Detect which cell encompasses the target text, then output its [x, y] center coordinate. 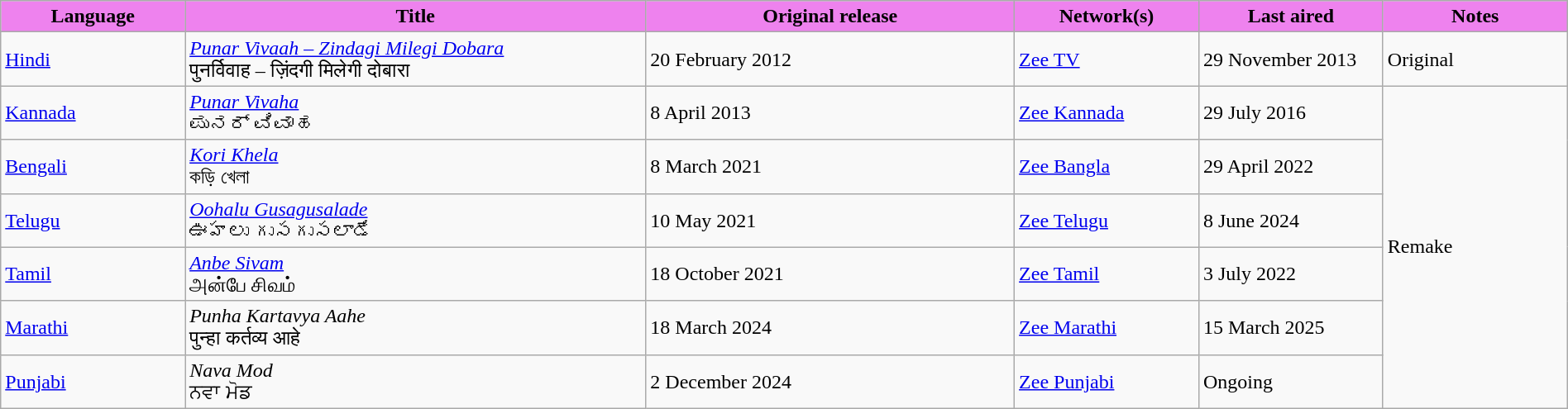
20 February 2012 [830, 59]
Punha Kartavya Aahe पुन्हा कर्तव्य आहे [415, 327]
29 November 2013 [1290, 59]
29 July 2016 [1290, 112]
3 July 2022 [1290, 274]
10 May 2021 [830, 220]
Oohalu Gusagusalade ఊహలు గుసగుసలాడే [415, 220]
Punjabi [93, 382]
Zee Marathi [1107, 327]
Tamil [93, 274]
Zee Bangla [1107, 167]
Bengali [93, 167]
Nava Mod ਨਵਾ ਮੋਡ [415, 382]
Kannada [93, 112]
2 December 2024 [830, 382]
Zee Tamil [1107, 274]
Original release [830, 17]
Last aired [1290, 17]
Remake [1475, 247]
Language [93, 17]
Hindi [93, 59]
8 April 2013 [830, 112]
Anbe Sivam அன்பே சிவம் [415, 274]
18 October 2021 [830, 274]
Zee Telugu [1107, 220]
Marathi [93, 327]
Zee Kannada [1107, 112]
Telugu [93, 220]
18 March 2024 [830, 327]
29 April 2022 [1290, 167]
Zee TV [1107, 59]
Ongoing [1290, 382]
Notes [1475, 17]
Punar Vivaah – Zindagi Milegi Dobara पुनर्विवाह – ज़िंदगी मिलेगी दोबारा [415, 59]
Title [415, 17]
15 March 2025 [1290, 327]
Zee Punjabi [1107, 382]
Original [1475, 59]
Network(s) [1107, 17]
8 March 2021 [830, 167]
8 June 2024 [1290, 220]
Punar Vivaha ಪುನರ್ ವಿವಾಹ [415, 112]
Kori Khela কড়ি খেলা [415, 167]
